From the cell containing the given text, extract its center point as (x, y) coordinate. 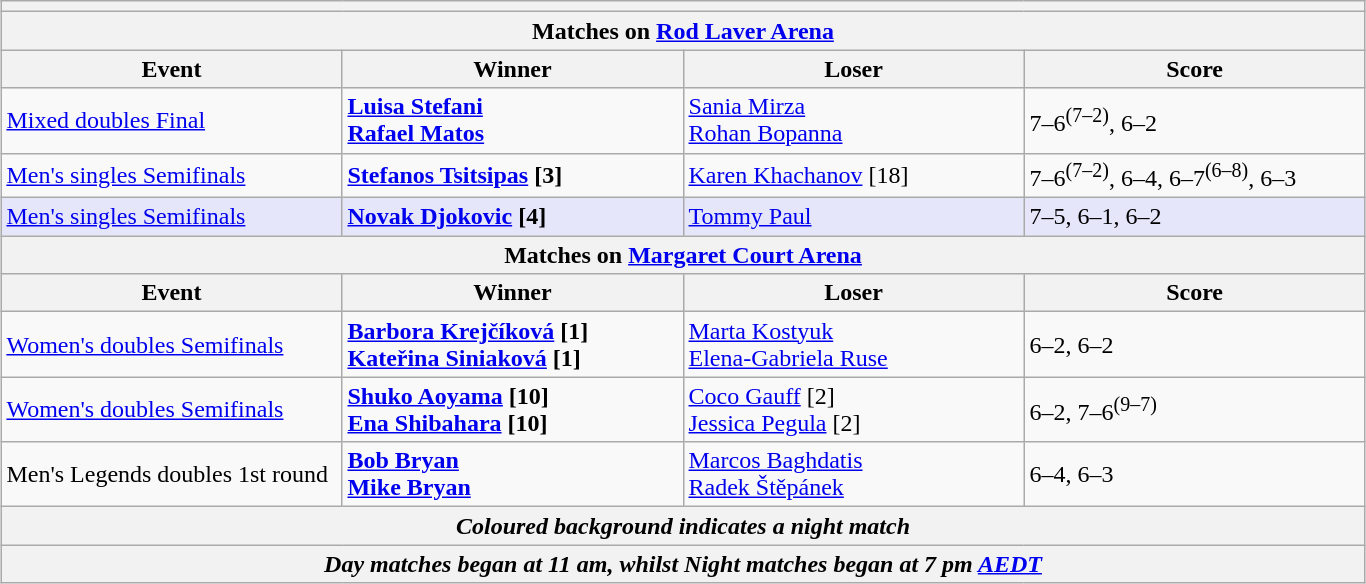
Matches on Rod Laver Arena (683, 31)
Mixed doubles Final (172, 120)
Sania Mirza Rohan Bopanna (854, 120)
Matches on Margaret Court Arena (683, 255)
Karen Khachanov [18] (854, 176)
Marcos Baghdatis Radek Štěpánek (854, 474)
Shuko Aoyama [10] Ena Shibahara [10] (512, 410)
7–6(7–2), 6–4, 6–7(6–8), 6–3 (1194, 176)
7–5, 6–1, 6–2 (1194, 217)
Marta Kostyuk Elena-Gabriela Ruse (854, 344)
Novak Djokovic [4] (512, 217)
Stefanos Tsitsipas [3] (512, 176)
Bob Bryan Mike Bryan (512, 474)
6–4, 6–3 (1194, 474)
7–6(7–2), 6–2 (1194, 120)
Men's Legends doubles 1st round (172, 474)
Coloured background indicates a night match (683, 526)
Barbora Krejčíková [1] Kateřina Siniaková [1] (512, 344)
6–2, 7–6(9–7) (1194, 410)
Tommy Paul (854, 217)
Coco Gauff [2] Jessica Pegula [2] (854, 410)
Day matches began at 11 am, whilst Night matches began at 7 pm AEDT (683, 564)
6–2, 6–2 (1194, 344)
Luisa Stefani Rafael Matos (512, 120)
